Determine the (x, y) coordinate at the center of the cell enclosing the given text.  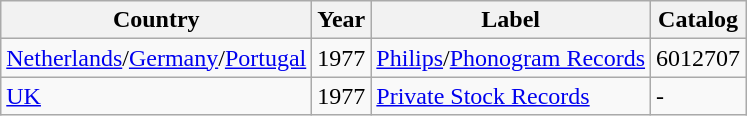
Netherlands/Germany/Portugal (156, 58)
Year (342, 20)
6012707 (698, 58)
Private Stock Records (511, 96)
UK (156, 96)
Catalog (698, 20)
Country (156, 20)
Philips/Phonogram Records (511, 58)
Label (511, 20)
- (698, 96)
